Find where the given text appears and provide that cell's center as [X, Y] coordinate. 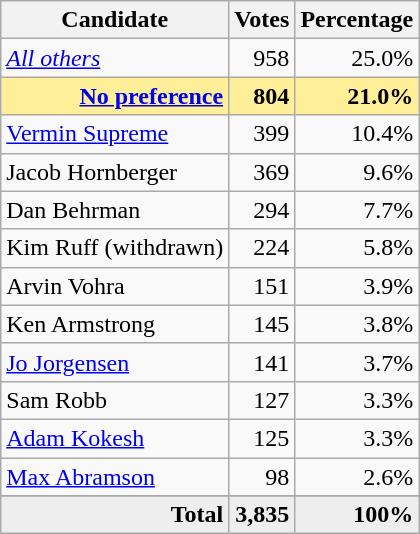
No preference [115, 96]
151 [262, 286]
3.9% [357, 286]
3.8% [357, 324]
2.6% [357, 477]
958 [262, 58]
9.6% [357, 172]
100% [357, 515]
7.7% [357, 210]
127 [262, 400]
294 [262, 210]
145 [262, 324]
141 [262, 362]
Dan Behrman [115, 210]
Total [115, 515]
Ken Armstrong [115, 324]
399 [262, 134]
5.8% [357, 248]
Jo Jorgensen [115, 362]
Jacob Hornberger [115, 172]
21.0% [357, 96]
25.0% [357, 58]
125 [262, 438]
224 [262, 248]
Votes [262, 20]
Kim Ruff (withdrawn) [115, 248]
Vermin Supreme [115, 134]
10.4% [357, 134]
3,835 [262, 515]
Max Abramson [115, 477]
804 [262, 96]
Adam Kokesh [115, 438]
369 [262, 172]
Sam Robb [115, 400]
Arvin Vohra [115, 286]
Percentage [357, 20]
3.7% [357, 362]
98 [262, 477]
All others [115, 58]
Candidate [115, 20]
